Extract the (x, y) coordinate from the center of the cell holding the provided text.  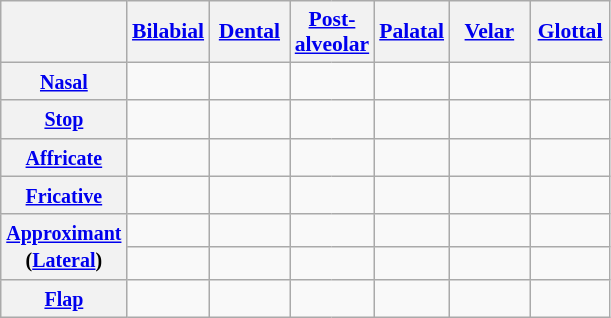
Velar (490, 32)
Flap (64, 298)
Bilabial (168, 32)
Dental (250, 32)
Nasal (64, 81)
Affricate (64, 157)
Stop (64, 119)
Post-alveolar (332, 32)
Fricative (64, 195)
Approximant(Lateral) (64, 246)
Glottal (570, 32)
Palatal (412, 32)
